Return the [x, y] coordinate for the center point of the cell that contains the specified text.  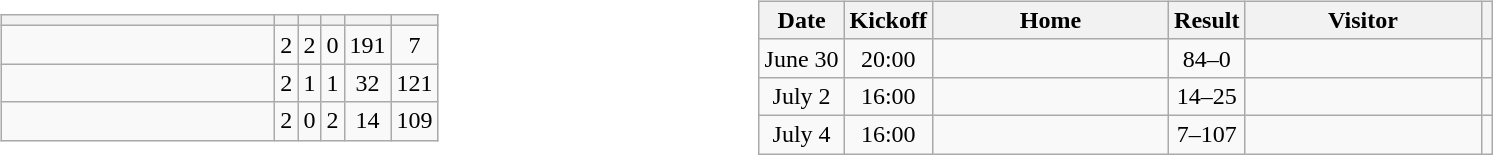
7–107 [1207, 134]
109 [414, 121]
14–25 [1207, 96]
32 [368, 83]
July 2 [802, 96]
20:00 [888, 58]
7 [414, 45]
Kickoff [888, 20]
Result [1207, 20]
Home [1050, 20]
191 [368, 45]
July 4 [802, 134]
Date [802, 20]
14 [368, 121]
84–0 [1207, 58]
Visitor [1363, 20]
June 30 [802, 58]
121 [414, 83]
